Pinpoint the cell where the given text exists, returning its [X, Y] midpoint coordinate. 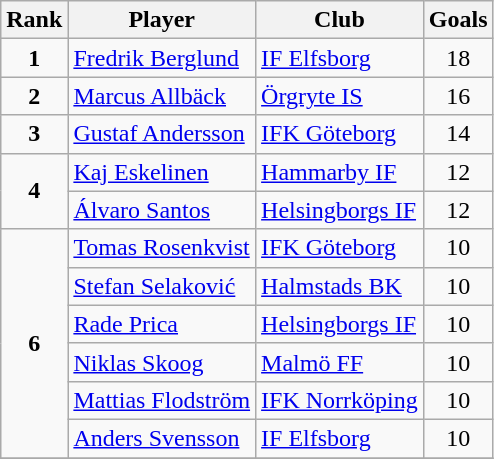
Álvaro Santos [162, 210]
Tomas Rosenkvist [162, 248]
2 [34, 96]
IFK Norrköping [340, 400]
Goals [458, 20]
Örgryte IS [340, 96]
Stefan Selaković [162, 286]
Halmstads BK [340, 286]
Niklas Skoog [162, 362]
Anders Svensson [162, 438]
14 [458, 134]
Marcus Allbäck [162, 96]
Rank [34, 20]
6 [34, 343]
4 [34, 191]
1 [34, 58]
Rade Prica [162, 324]
Player [162, 20]
Fredrik Berglund [162, 58]
Hammarby IF [340, 172]
Mattias Flodström [162, 400]
Gustaf Andersson [162, 134]
3 [34, 134]
18 [458, 58]
Malmö FF [340, 362]
16 [458, 96]
Kaj Eskelinen [162, 172]
Club [340, 20]
